Output the [x, y] coordinate of the center of the cell containing the given text.  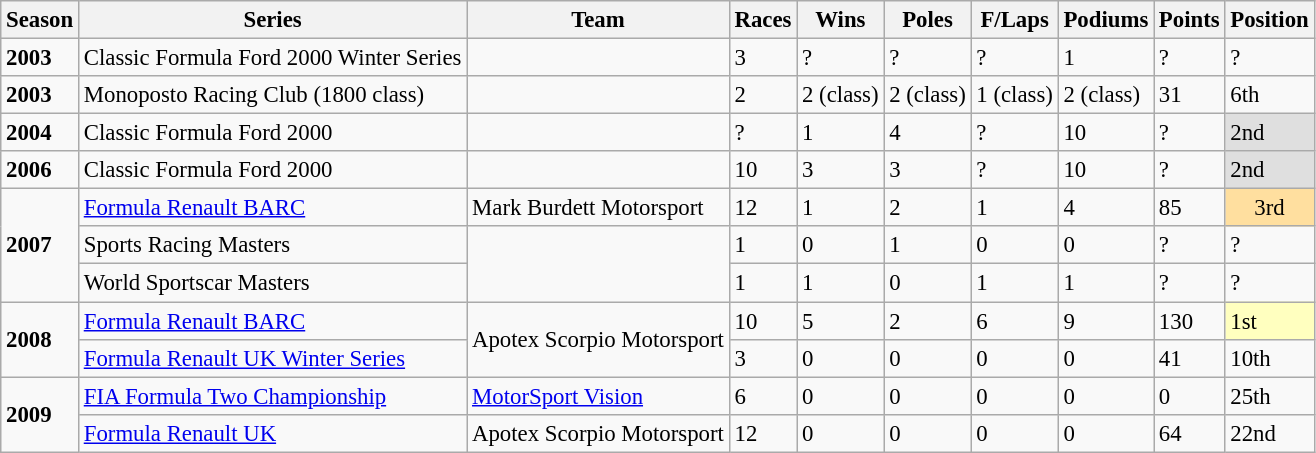
Formula Renault UK [272, 433]
1 (class) [1014, 95]
1st [1270, 321]
Season [40, 20]
Monoposto Racing Club (1800 class) [272, 95]
3rd [1270, 208]
31 [1190, 95]
10th [1270, 358]
FIA Formula Two Championship [272, 396]
2009 [40, 414]
Team [598, 20]
2006 [40, 170]
Points [1190, 20]
MotorSport Vision [598, 396]
130 [1190, 321]
2007 [40, 246]
5 [840, 321]
Classic Formula Ford 2000 Winter Series [272, 58]
Position [1270, 20]
64 [1190, 433]
Formula Renault UK Winter Series [272, 358]
Poles [928, 20]
85 [1190, 208]
2008 [40, 340]
Podiums [1106, 20]
Sports Racing Masters [272, 245]
2004 [40, 133]
6th [1270, 95]
25th [1270, 396]
Wins [840, 20]
9 [1106, 321]
22nd [1270, 433]
41 [1190, 358]
Series [272, 20]
World Sportscar Masters [272, 283]
Mark Burdett Motorsport [598, 208]
F/Laps [1014, 20]
Races [763, 20]
